Return the (x, y) coordinate for the center point of the cell that contains the specified text.  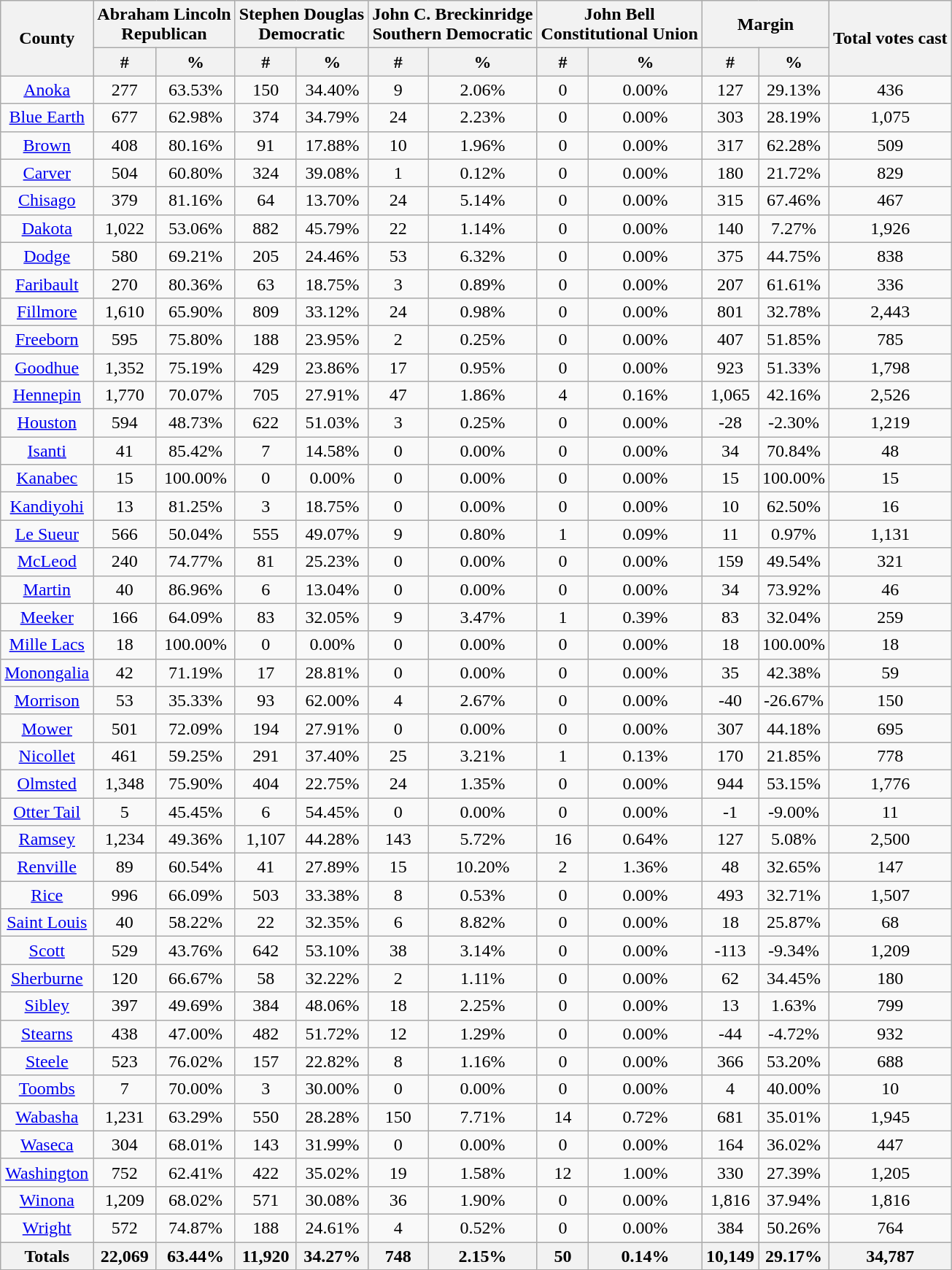
69.21% (196, 256)
68 (891, 923)
50.26% (794, 1228)
25 (398, 756)
49.36% (196, 840)
1,348 (125, 783)
Chisago (47, 201)
33.38% (333, 895)
-1 (730, 812)
Anoka (47, 90)
49.69% (196, 1006)
7.71% (483, 1117)
1,770 (125, 395)
422 (266, 1172)
2.23% (483, 117)
838 (891, 256)
1.29% (483, 1034)
37.94% (794, 1200)
24.46% (333, 256)
0.52% (483, 1228)
0.64% (646, 840)
147 (891, 867)
1.63% (794, 1006)
482 (266, 1034)
0.13% (646, 756)
375 (730, 256)
270 (125, 284)
32.04% (794, 617)
70.07% (196, 395)
Stearns (47, 1034)
34.45% (794, 978)
1,065 (730, 395)
81.25% (196, 506)
1,798 (891, 367)
1.58% (483, 1172)
61.61% (794, 284)
McLeod (47, 562)
1,352 (125, 367)
2,526 (891, 395)
62.28% (794, 145)
0.95% (483, 367)
-44 (730, 1034)
63.53% (196, 90)
0.72% (646, 1117)
Renville (47, 867)
7.27% (794, 228)
0.80% (483, 534)
2.15% (483, 1255)
37.40% (333, 756)
68.02% (196, 1200)
-40 (730, 700)
45.45% (196, 812)
1,219 (891, 423)
317 (730, 145)
21.85% (794, 756)
14 (563, 1117)
63.29% (196, 1117)
1,131 (891, 534)
50 (563, 1255)
39.08% (333, 173)
29.13% (794, 90)
19 (398, 1172)
1.14% (483, 228)
43.76% (196, 950)
Martin (47, 589)
85.42% (196, 451)
Goodhue (47, 367)
Dakota (47, 228)
67.46% (794, 201)
3.47% (483, 617)
45.79% (333, 228)
1,610 (125, 311)
571 (266, 1200)
140 (730, 228)
0.12% (483, 173)
801 (730, 311)
Meeker (47, 617)
36 (398, 1200)
Hennepin (47, 395)
53.06% (196, 228)
Otter Tail (47, 812)
62 (730, 978)
John C. BreckinridgeSouthern Democratic (452, 25)
2,443 (891, 311)
22.82% (333, 1061)
550 (266, 1117)
Saint Louis (47, 923)
42 (125, 673)
1.86% (483, 395)
493 (730, 895)
44.75% (794, 256)
48.73% (196, 423)
120 (125, 978)
81 (266, 562)
Scott (47, 950)
-28 (730, 423)
21.72% (794, 173)
Stephen DouglasDemocratic (301, 25)
91 (266, 145)
Kandiyohi (47, 506)
695 (891, 728)
10,149 (730, 1255)
1,231 (125, 1117)
467 (891, 201)
572 (125, 1228)
259 (891, 617)
2.25% (483, 1006)
523 (125, 1061)
0.39% (646, 617)
47 (398, 395)
580 (125, 256)
Winona (47, 1200)
240 (125, 562)
64 (266, 201)
1,107 (266, 840)
73.92% (794, 589)
1,234 (125, 840)
1.96% (483, 145)
72.09% (196, 728)
408 (125, 145)
34.79% (333, 117)
2.67% (483, 700)
29.17% (794, 1255)
Abraham LincolnRepublican (164, 25)
Isanti (47, 451)
622 (266, 423)
Le Sueur (47, 534)
6.32% (483, 256)
49.54% (794, 562)
996 (125, 895)
-2.30% (794, 423)
75.19% (196, 367)
44.28% (333, 840)
Houston (47, 423)
303 (730, 117)
688 (891, 1061)
1,926 (891, 228)
447 (891, 1145)
10.20% (483, 867)
681 (730, 1117)
14.58% (333, 451)
5.08% (794, 840)
51.33% (794, 367)
429 (266, 367)
1.16% (483, 1061)
Totals (47, 1255)
71.19% (196, 673)
42.16% (794, 395)
1,507 (891, 895)
Margin (765, 25)
748 (398, 1255)
Sherburne (47, 978)
207 (730, 284)
-26.67% (794, 700)
34.27% (333, 1255)
23.95% (333, 339)
336 (891, 284)
-113 (730, 950)
170 (730, 756)
58 (266, 978)
Mower (47, 728)
John BellConstitutional Union (619, 25)
321 (891, 562)
46 (891, 589)
Nicollet (47, 756)
53.10% (333, 950)
366 (730, 1061)
1.11% (483, 978)
65.90% (196, 311)
932 (891, 1034)
38 (398, 950)
1,205 (891, 1172)
Monongalia (47, 673)
62.98% (196, 117)
Toombs (47, 1089)
50.04% (196, 534)
501 (125, 728)
809 (266, 311)
35.02% (333, 1172)
63.44% (196, 1255)
13.04% (333, 589)
89 (125, 867)
30.08% (333, 1200)
62.00% (333, 700)
Wright (47, 1228)
35 (730, 673)
164 (730, 1145)
80.36% (196, 284)
32.71% (794, 895)
Steele (47, 1061)
194 (266, 728)
315 (730, 201)
8.82% (483, 923)
1.36% (646, 867)
923 (730, 367)
49.07% (333, 534)
5.14% (483, 201)
503 (266, 895)
51.85% (794, 339)
Brown (47, 145)
379 (125, 201)
778 (891, 756)
Dodge (47, 256)
22.75% (333, 783)
28.81% (333, 673)
436 (891, 90)
Fillmore (47, 311)
32.78% (794, 311)
75.90% (196, 783)
404 (266, 783)
Faribault (47, 284)
93 (266, 700)
Carver (47, 173)
0.16% (646, 395)
642 (266, 950)
40.00% (794, 1089)
461 (125, 756)
705 (266, 395)
27.39% (794, 1172)
277 (125, 90)
86.96% (196, 589)
36.02% (794, 1145)
68.01% (196, 1145)
882 (266, 228)
54.45% (333, 812)
0.09% (646, 534)
Mille Lacs (47, 645)
35.33% (196, 700)
752 (125, 1172)
27.89% (333, 867)
Wabasha (47, 1117)
60.80% (196, 173)
59 (891, 673)
81.16% (196, 201)
44.18% (794, 728)
51.03% (333, 423)
22,069 (125, 1255)
66.67% (196, 978)
-9.34% (794, 950)
75.80% (196, 339)
677 (125, 117)
555 (266, 534)
66.09% (196, 895)
70.84% (794, 451)
0.97% (794, 534)
63 (266, 284)
3.14% (483, 950)
32.35% (333, 923)
799 (891, 1006)
595 (125, 339)
80.16% (196, 145)
407 (730, 339)
Morrison (47, 700)
76.02% (196, 1061)
42.38% (794, 673)
47.00% (196, 1034)
60.54% (196, 867)
3.21% (483, 756)
0.14% (646, 1255)
0.53% (483, 895)
Freeborn (47, 339)
48.06% (333, 1006)
509 (891, 145)
1,776 (891, 783)
1.90% (483, 1200)
25.23% (333, 562)
31.99% (333, 1145)
330 (730, 1172)
Ramsey (47, 840)
32.65% (794, 867)
51.72% (333, 1034)
529 (125, 950)
Waseca (47, 1145)
1,022 (125, 228)
438 (125, 1034)
324 (266, 173)
Sibley (47, 1006)
397 (125, 1006)
32.05% (333, 617)
Rice (47, 895)
829 (891, 173)
157 (266, 1061)
30.00% (333, 1089)
70.00% (196, 1089)
17.88% (333, 145)
159 (730, 562)
64.09% (196, 617)
25.87% (794, 923)
11,920 (266, 1255)
304 (125, 1145)
5 (125, 812)
74.77% (196, 562)
Total votes cast (891, 38)
28.28% (333, 1117)
785 (891, 339)
Kanabec (47, 479)
944 (730, 783)
166 (125, 617)
34.40% (333, 90)
28.19% (794, 117)
5.72% (483, 840)
1.00% (646, 1172)
504 (125, 173)
-9.00% (794, 812)
1,075 (891, 117)
23.86% (333, 367)
2.06% (483, 90)
62.50% (794, 506)
34,787 (891, 1255)
764 (891, 1228)
35.01% (794, 1117)
594 (125, 423)
59.25% (196, 756)
Olmsted (47, 783)
58.22% (196, 923)
Blue Earth (47, 117)
74.87% (196, 1228)
33.12% (333, 311)
0.98% (483, 311)
62.41% (196, 1172)
2,500 (891, 840)
County (47, 38)
-4.72% (794, 1034)
32.22% (333, 978)
307 (730, 728)
Washington (47, 1172)
24.61% (333, 1228)
205 (266, 256)
13.70% (333, 201)
374 (266, 117)
53.20% (794, 1061)
0.89% (483, 284)
291 (266, 756)
1,945 (891, 1117)
566 (125, 534)
53.15% (794, 783)
1.35% (483, 783)
